Provide the (x, y) coordinate of the cell's center where the given text is located.  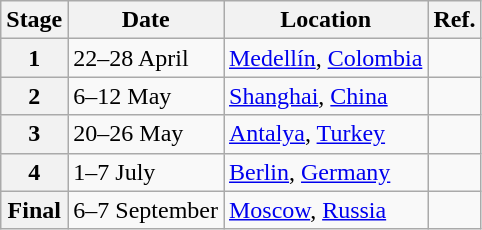
Stage (34, 20)
1–7 July (146, 172)
Shanghai, China (326, 96)
4 (34, 172)
Antalya, Turkey (326, 134)
22–28 April (146, 58)
Moscow, Russia (326, 210)
3 (34, 134)
20–26 May (146, 134)
Final (34, 210)
6–12 May (146, 96)
2 (34, 96)
Berlin, Germany (326, 172)
1 (34, 58)
6–7 September (146, 210)
Date (146, 20)
Location (326, 20)
Medellín, Colombia (326, 58)
Ref. (454, 20)
